Scan for the cell matching the given text and deliver its (X, Y) coordinate at center. 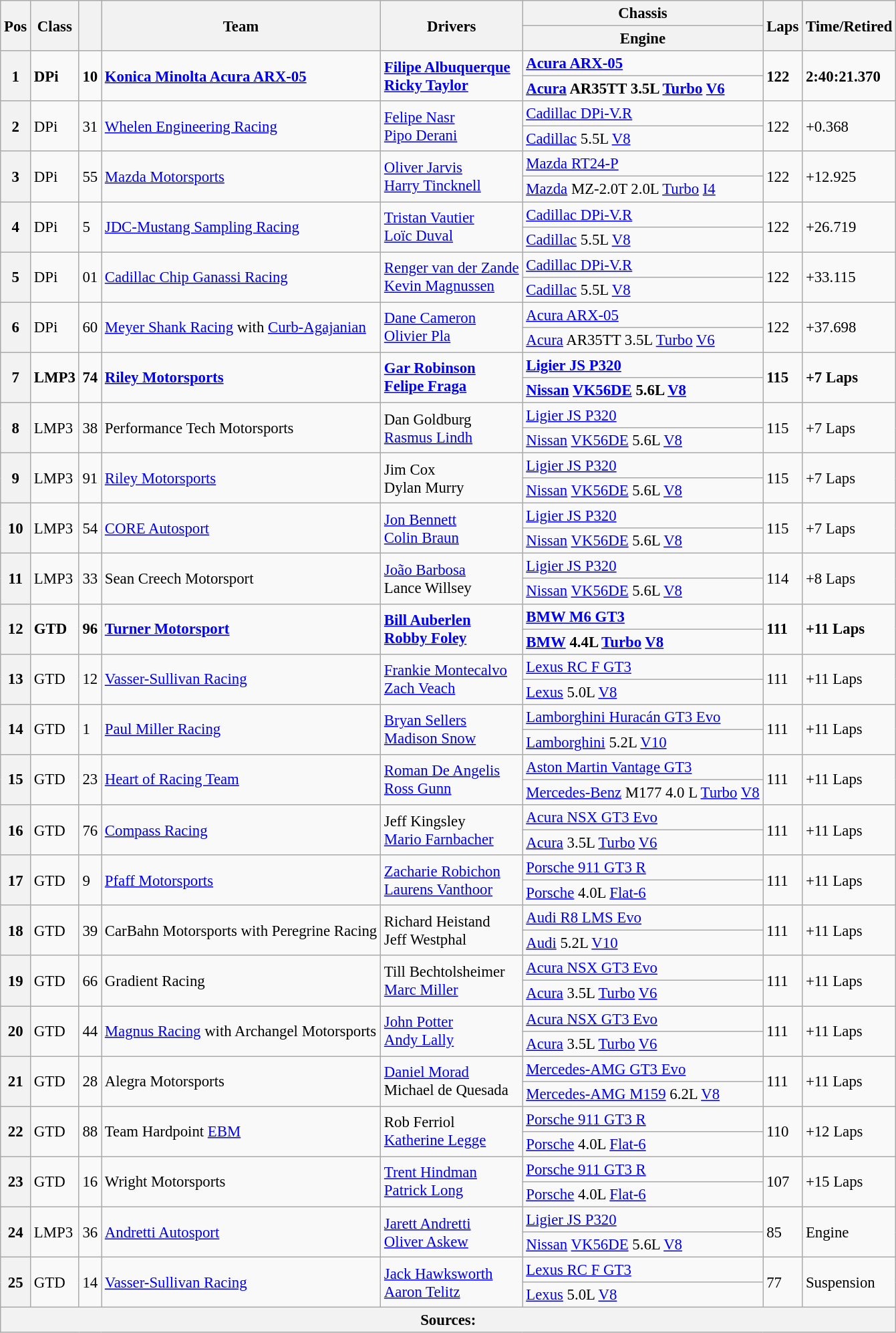
54 (90, 528)
Audi R8 LMS Evo (643, 918)
76 (90, 830)
Cadillac Chip Ganassi Racing (241, 277)
Andretti Autosport (241, 1231)
Jack Hawksworth Aaron Telitz (452, 1282)
Daniel Morad Michael de Quesada (452, 1082)
Mazda MZ-2.0T 2.0L Turbo I4 (643, 189)
+26.719 (849, 227)
8 (16, 428)
Sources: (448, 1320)
Dane Cameron Olivier Pla (452, 328)
Turner Motorsport (241, 628)
BMW 4.4L Turbo V8 (643, 642)
+37.698 (849, 328)
Dan Goldburg Rasmus Lindh (452, 428)
+8 Laps (849, 579)
13 (16, 679)
Gar Robinson Felipe Fraga (452, 377)
+15 Laps (849, 1182)
Mercedes-Benz M177 4.0 L Turbo V8 (643, 792)
CORE Autosport (241, 528)
John Potter Andy Lally (452, 1031)
Team Hardpoint EBM (241, 1131)
Jim Cox Dylan Murry (452, 479)
31 (90, 126)
Pos (16, 25)
Suspension (849, 1282)
Heart of Racing Team (241, 779)
66 (90, 981)
Gradient Racing (241, 981)
Rob Ferriol Katherine Legge (452, 1131)
Laps (783, 25)
21 (16, 1082)
Magnus Racing with Archangel Motorsports (241, 1031)
11 (16, 579)
Pfaff Motorsports (241, 880)
Frankie Montecalvo Zach Veach (452, 679)
3 (16, 176)
Felipe Nasr Pipo Derani (452, 126)
Trent Hindman Patrick Long (452, 1182)
Meyer Shank Racing with Curb-Agajanian (241, 328)
Mercedes-AMG M159 6.2L V8 (643, 1094)
Drivers (452, 25)
17 (16, 880)
Konica Minolta Acura ARX-05 (241, 76)
Roman De Angelis Ross Gunn (452, 779)
Audi 5.2L V10 (643, 943)
114 (783, 579)
01 (90, 277)
JDC-Mustang Sampling Racing (241, 227)
88 (90, 1131)
Wright Motorsports (241, 1182)
Bryan Sellers Madison Snow (452, 730)
2:40:21.370 (849, 76)
Richard Heistand Jeff Westphal (452, 931)
Performance Tech Motorsports (241, 428)
Paul Miller Racing (241, 730)
33 (90, 579)
7 (16, 377)
15 (16, 779)
+33.115 (849, 277)
91 (90, 479)
Filipe Albuquerque Ricky Taylor (452, 76)
39 (90, 931)
4 (16, 227)
Sean Creech Motorsport (241, 579)
João Barbosa Lance Willsey (452, 579)
Lamborghini 5.2L V10 (643, 742)
18 (16, 931)
Mercedes-AMG GT3 Evo (643, 1069)
24 (16, 1231)
Mazda RT24-P (643, 164)
19 (16, 981)
Class (55, 25)
Aston Martin Vantage GT3 (643, 767)
38 (90, 428)
85 (783, 1231)
CarBahn Motorsports with Peregrine Racing (241, 931)
20 (16, 1031)
60 (90, 328)
Lamborghini Huracán GT3 Evo (643, 717)
36 (90, 1231)
Alegra Motorsports (241, 1082)
2 (16, 126)
Tristan Vautier Loïc Duval (452, 227)
BMW M6 GT3 (643, 616)
Jarett Andretti Oliver Askew (452, 1231)
107 (783, 1182)
Team (241, 25)
55 (90, 176)
+12 Laps (849, 1131)
Renger van der Zande Kevin Magnussen (452, 277)
Compass Racing (241, 830)
Jeff Kingsley Mario Farnbacher (452, 830)
Oliver Jarvis Harry Tincknell (452, 176)
110 (783, 1131)
Till Bechtolsheimer Marc Miller (452, 981)
Time/Retired (849, 25)
25 (16, 1282)
Zacharie Robichon Laurens Vanthoor (452, 880)
Bill Auberlen Robby Foley (452, 628)
77 (783, 1282)
+0.368 (849, 126)
Whelen Engineering Racing (241, 126)
28 (90, 1082)
74 (90, 377)
44 (90, 1031)
Mazda Motorsports (241, 176)
Jon Bennett Colin Braun (452, 528)
+12.925 (849, 176)
Chassis (643, 13)
96 (90, 628)
6 (16, 328)
22 (16, 1131)
